From the cell containing the given text, extract its center point as (x, y) coordinate. 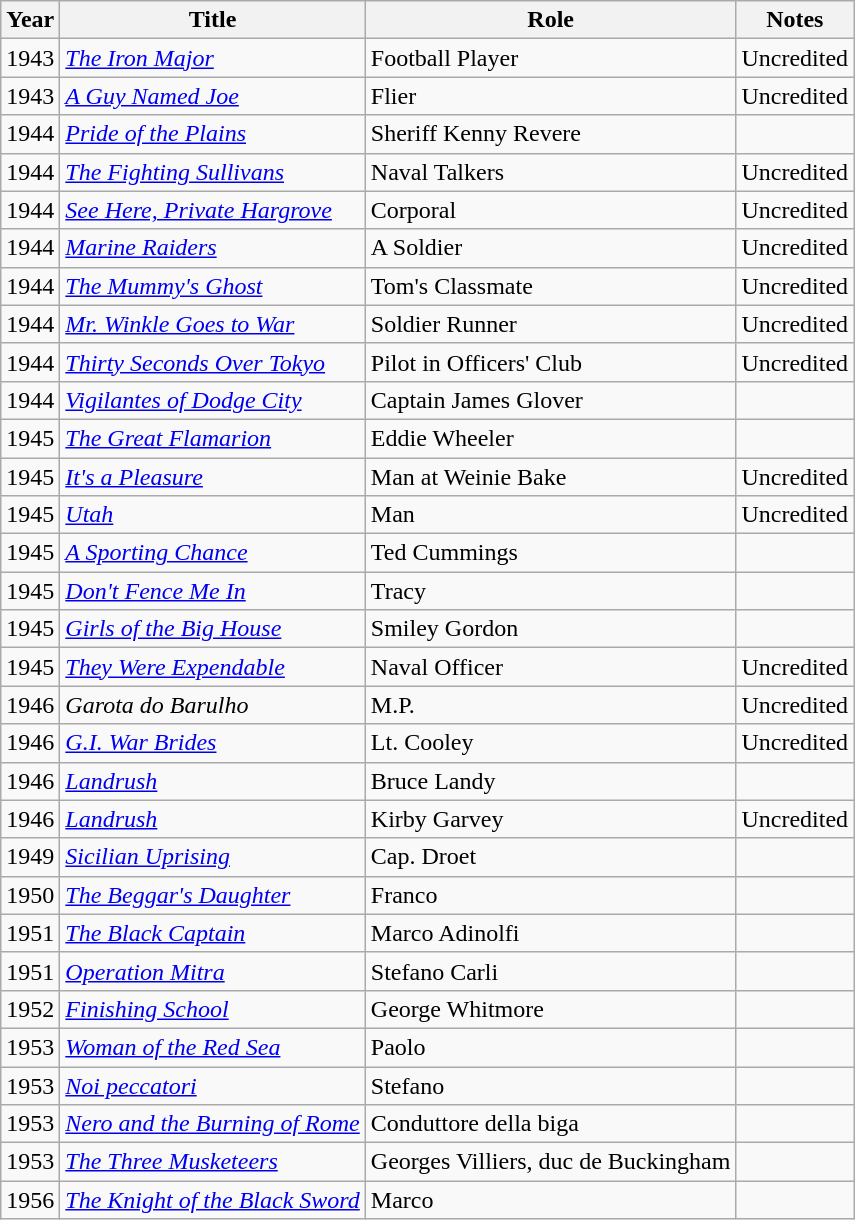
Franco (550, 895)
Naval Officer (550, 667)
M.P. (550, 705)
Pilot in Officers' Club (550, 362)
Eddie Wheeler (550, 438)
See Here, Private Hargrove (212, 210)
Nero and the Burning of Rome (212, 1124)
Title (212, 20)
Don't Fence Me In (212, 591)
Football Player (550, 58)
Marco Adinolfi (550, 933)
G.I. War Brides (212, 743)
Smiley Gordon (550, 629)
Flier (550, 96)
They Were Expendable (212, 667)
Woman of the Red Sea (212, 1047)
Year (30, 20)
Corporal (550, 210)
The Great Flamarion (212, 438)
George Whitmore (550, 1009)
1949 (30, 857)
Georges Villiers, duc de Buckingham (550, 1162)
Marine Raiders (212, 248)
Captain James Glover (550, 400)
The Three Musketeers (212, 1162)
The Knight of the Black Sword (212, 1200)
Notes (795, 20)
Man at Weinie Bake (550, 477)
It's a Pleasure (212, 477)
Pride of the Plains (212, 134)
Sicilian Uprising (212, 857)
The Beggar's Daughter (212, 895)
The Mummy's Ghost (212, 286)
Finishing School (212, 1009)
Noi peccatori (212, 1085)
Lt. Cooley (550, 743)
Stefano Carli (550, 971)
A Guy Named Joe (212, 96)
1950 (30, 895)
Paolo (550, 1047)
Conduttore della biga (550, 1124)
Sheriff Kenny Revere (550, 134)
Role (550, 20)
A Sporting Chance (212, 553)
A Soldier (550, 248)
Girls of the Big House (212, 629)
Man (550, 515)
The Black Captain (212, 933)
Stefano (550, 1085)
Naval Talkers (550, 172)
Bruce Landy (550, 781)
Vigilantes of Dodge City (212, 400)
Kirby Garvey (550, 819)
Tom's Classmate (550, 286)
Thirty Seconds Over Tokyo (212, 362)
Tracy (550, 591)
The Fighting Sullivans (212, 172)
Operation Mitra (212, 971)
Cap. Droet (550, 857)
1956 (30, 1200)
Garota do Barulho (212, 705)
Marco (550, 1200)
1952 (30, 1009)
Mr. Winkle Goes to War (212, 324)
Utah (212, 515)
Soldier Runner (550, 324)
Ted Cummings (550, 553)
The Iron Major (212, 58)
